For the text-containing cell, return its midpoint in [x, y] coordinate format. 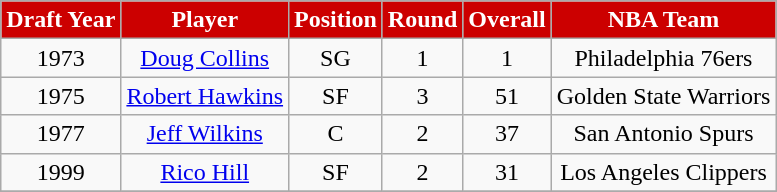
C [336, 134]
3 [422, 96]
NBA Team [664, 20]
1999 [61, 172]
Draft Year [61, 20]
Round [422, 20]
Doug Collins [205, 58]
31 [507, 172]
51 [507, 96]
Position [336, 20]
Player [205, 20]
Overall [507, 20]
Los Angeles Clippers [664, 172]
1977 [61, 134]
Jeff Wilkins [205, 134]
1973 [61, 58]
Robert Hawkins [205, 96]
Philadelphia 76ers [664, 58]
SG [336, 58]
Golden State Warriors [664, 96]
San Antonio Spurs [664, 134]
1975 [61, 96]
37 [507, 134]
Rico Hill [205, 172]
